For the text-containing cell, return its midpoint in [x, y] coordinate format. 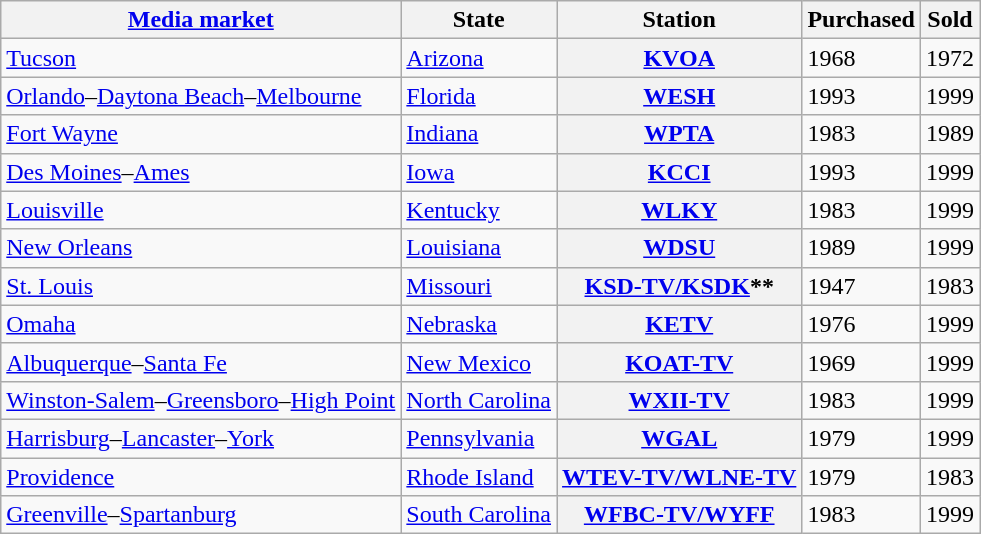
North Carolina [479, 400]
WTEV-TV/WLNE-TV [680, 477]
New Orleans [201, 248]
Winston-Salem–Greensboro–High Point [201, 400]
Kentucky [479, 210]
Nebraska [479, 324]
Sold [950, 20]
Louisville [201, 210]
WPTA [680, 134]
Arizona [479, 58]
Louisiana [479, 248]
KETV [680, 324]
WLKY [680, 210]
Orlando–Daytona Beach–Melbourne [201, 96]
Des Moines–Ames [201, 172]
Harrisburg–Lancaster–York [201, 438]
Iowa [479, 172]
1972 [950, 58]
Providence [201, 477]
Omaha [201, 324]
Rhode Island [479, 477]
WDSU [680, 248]
1968 [862, 58]
KVOA [680, 58]
KCCI [680, 172]
Indiana [479, 134]
St. Louis [201, 286]
Missouri [479, 286]
Tucson [201, 58]
Pennsylvania [479, 438]
Purchased [862, 20]
WXII-TV [680, 400]
1969 [862, 362]
Station [680, 20]
WESH [680, 96]
South Carolina [479, 515]
1976 [862, 324]
State [479, 20]
1947 [862, 286]
Media market [201, 20]
Fort Wayne [201, 134]
KOAT-TV [680, 362]
New Mexico [479, 362]
WGAL [680, 438]
KSD-TV/KSDK** [680, 286]
Florida [479, 96]
Albuquerque–Santa Fe [201, 362]
WFBC-TV/WYFF [680, 515]
Greenville–Spartanburg [201, 515]
